Detect which cell encompasses the target text, then output its [X, Y] center coordinate. 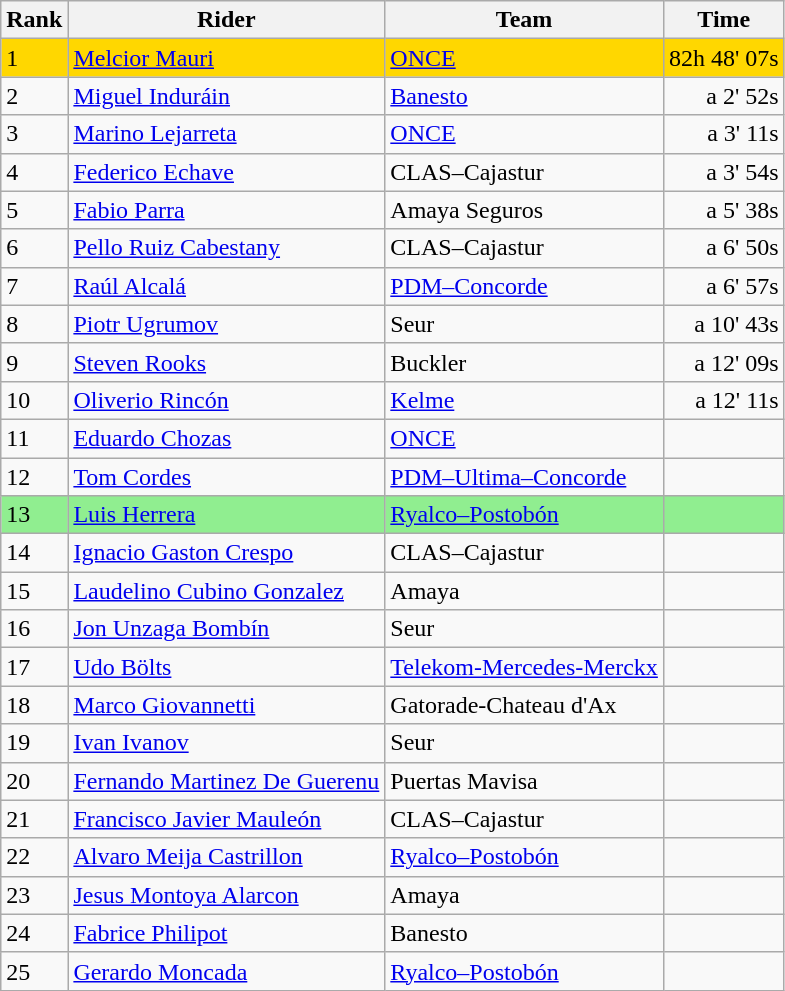
a 6' 57s [724, 286]
Francisco Javier Mauleón [226, 819]
17 [34, 667]
3 [34, 134]
Amaya Seguros [524, 210]
19 [34, 743]
Luis Herrera [226, 515]
10 [34, 400]
Laudelino Cubino Gonzalez [226, 591]
a 3' 11s [724, 134]
4 [34, 172]
11 [34, 438]
Ignacio Gaston Crespo [226, 553]
24 [34, 933]
Rank [34, 20]
a 10' 43s [724, 324]
PDM–Concorde [524, 286]
9 [34, 362]
2 [34, 96]
Udo Bölts [226, 667]
a 3' 54s [724, 172]
a 5' 38s [724, 210]
7 [34, 286]
15 [34, 591]
Raúl Alcalá [226, 286]
a 6' 50s [724, 248]
Gerardo Moncada [226, 971]
14 [34, 553]
Marco Giovannetti [226, 705]
Eduardo Chozas [226, 438]
82h 48' 07s [724, 58]
20 [34, 781]
Jesus Montoya Alarcon [226, 895]
Oliverio Rincón [226, 400]
8 [34, 324]
a 12' 09s [724, 362]
Telekom-Mercedes-Merckx [524, 667]
Buckler [524, 362]
5 [34, 210]
Fabio Parra [226, 210]
a 12' 11s [724, 400]
Federico Echave [226, 172]
21 [34, 819]
18 [34, 705]
PDM–Ultima–Concorde [524, 477]
a 2' 52s [724, 96]
6 [34, 248]
Fernando Martinez De Guerenu [226, 781]
Tom Cordes [226, 477]
22 [34, 857]
Fabrice Philipot [226, 933]
25 [34, 971]
Jon Unzaga Bombín [226, 629]
Rider [226, 20]
Time [724, 20]
Piotr Ugrumov [226, 324]
Melcior Mauri [226, 58]
Gatorade-Chateau d'Ax [524, 705]
23 [34, 895]
1 [34, 58]
16 [34, 629]
13 [34, 515]
Marino Lejarreta [226, 134]
Puertas Mavisa [524, 781]
12 [34, 477]
Team [524, 20]
Kelme [524, 400]
Ivan Ivanov [226, 743]
Pello Ruiz Cabestany [226, 248]
Alvaro Meija Castrillon [226, 857]
Miguel Induráin [226, 96]
Steven Rooks [226, 362]
